Locate the cell with the specified text and output its (x, y) center coordinate. 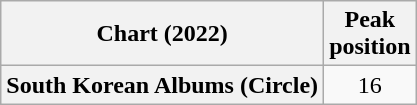
Chart (2022) (162, 34)
South Korean Albums (Circle) (162, 85)
Peakposition (370, 34)
16 (370, 85)
